Locate the cell with the specified text and output its (X, Y) center coordinate. 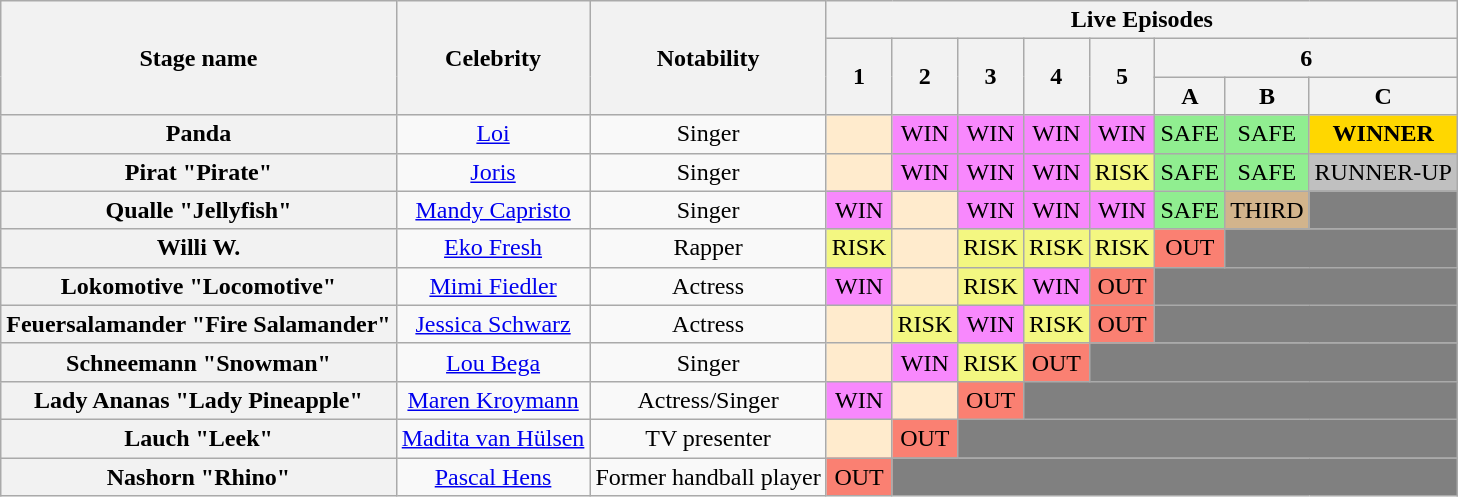
RUNNER-UP (1383, 172)
Loi (493, 134)
Qualle "Jellyfish" (198, 210)
Maren Kroymann (493, 400)
5 (1122, 77)
Stage name (198, 58)
C (1383, 96)
Schneemann "Snowman" (198, 362)
3 (991, 77)
Mimi Fiedler (493, 286)
B (1267, 96)
Actress/Singer (708, 400)
Jessica Schwarz (493, 324)
2 (925, 77)
Former handball player (708, 477)
Mandy Capristo (493, 210)
Notability (708, 58)
Pirat "Pirate" (198, 172)
Feuersalamander "Fire Salamander" (198, 324)
Eko Fresh (493, 248)
1 (859, 77)
Joris (493, 172)
Pascal Hens (493, 477)
Lady Ananas "Lady Pineapple" (198, 400)
Lou Bega (493, 362)
THIRD (1267, 210)
Madita van Hülsen (493, 438)
Lauch "Leek" (198, 438)
Live Episodes (1142, 20)
6 (1306, 58)
Willi W. (198, 248)
Rapper (708, 248)
4 (1056, 77)
Nashorn "Rhino" (198, 477)
TV presenter (708, 438)
WINNER (1383, 134)
Celebrity (493, 58)
Lokomotive "Locomotive" (198, 286)
Panda (198, 134)
A (1190, 96)
